Scan for the cell matching the given text and deliver its [x, y] coordinate at center. 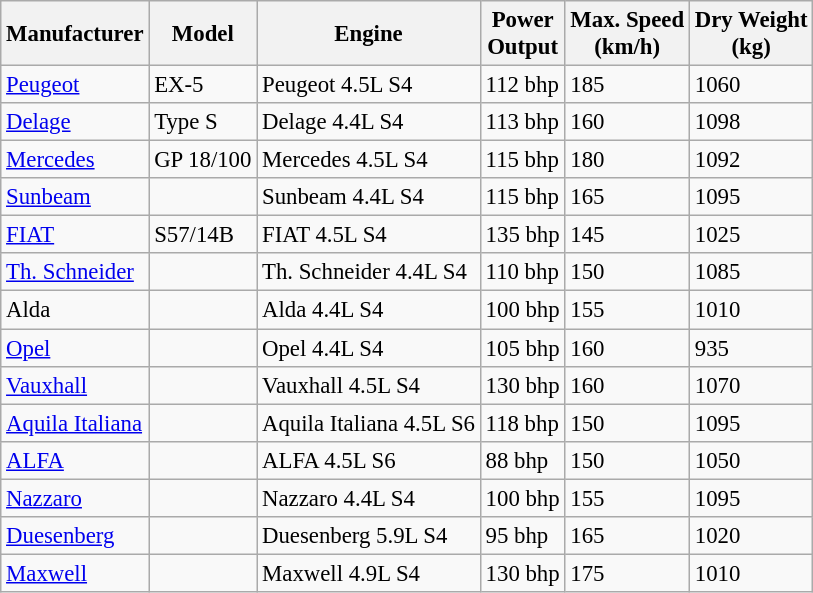
110 bhp [522, 273]
ALFA 4.5L S6 [369, 460]
Mercedes 4.5L S4 [369, 160]
Sunbeam 4.4L S4 [369, 197]
1025 [750, 235]
1085 [750, 273]
Nazzaro [75, 498]
Model [203, 34]
88 bhp [522, 460]
Th. Schneider [75, 273]
135 bhp [522, 235]
Mercedes [75, 160]
1020 [750, 536]
Alda 4.4L S4 [369, 310]
112 bhp [522, 85]
Aquila Italiana [75, 423]
935 [750, 348]
95 bhp [522, 536]
EX-5 [203, 85]
105 bhp [522, 348]
Vauxhall [75, 385]
175 [627, 573]
Duesenberg 5.9L S4 [369, 536]
Delage 4.4L S4 [369, 122]
Maxwell [75, 573]
Engine [369, 34]
1098 [750, 122]
1060 [750, 85]
118 bhp [522, 423]
Type S [203, 122]
GP 18/100 [203, 160]
FIAT 4.5L S4 [369, 235]
1050 [750, 460]
Sunbeam [75, 197]
Alda [75, 310]
Duesenberg [75, 536]
S57/14B [203, 235]
Th. Schneider 4.4L S4 [369, 273]
Manufacturer [75, 34]
1092 [750, 160]
Peugeot [75, 85]
Opel [75, 348]
PowerOutput [522, 34]
1070 [750, 385]
Max. Speed (km/h) [627, 34]
Opel 4.4L S4 [369, 348]
Dry Weight (kg) [750, 34]
FIAT [75, 235]
145 [627, 235]
180 [627, 160]
Vauxhall 4.5L S4 [369, 385]
185 [627, 85]
ALFA [75, 460]
Aquila Italiana 4.5L S6 [369, 423]
Nazzaro 4.4L S4 [369, 498]
Maxwell 4.9L S4 [369, 573]
113 bhp [522, 122]
Delage [75, 122]
Peugeot 4.5L S4 [369, 85]
